Detect which cell encompasses the target text, then output its (X, Y) center coordinate. 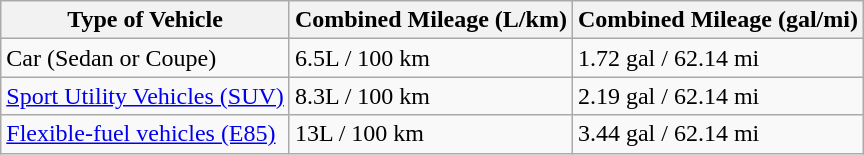
Sport Utility Vehicles (SUV) (146, 96)
2.19 gal / 62.14 mi (718, 96)
Flexible-fuel vehicles (E85) (146, 134)
Type of Vehicle (146, 20)
8.3L / 100 km (430, 96)
Car (Sedan or Coupe) (146, 58)
Combined Mileage (L/km) (430, 20)
6.5L / 100 km (430, 58)
Combined Mileage (gal/mi) (718, 20)
3.44 gal / 62.14 mi (718, 134)
13L / 100 km (430, 134)
1.72 gal / 62.14 mi (718, 58)
